Scan for the cell matching the given text and deliver its [X, Y] coordinate at center. 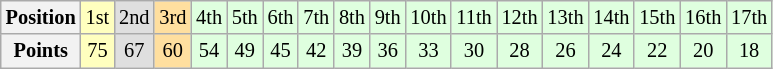
75 [98, 51]
3rd [172, 17]
22 [657, 51]
16th [703, 17]
7th [316, 17]
12th [520, 17]
60 [172, 51]
54 [209, 51]
39 [352, 51]
24 [611, 51]
10th [429, 17]
11th [474, 17]
4th [209, 17]
33 [429, 51]
45 [281, 51]
28 [520, 51]
1st [98, 17]
Position [41, 17]
18 [749, 51]
6th [281, 17]
20 [703, 51]
2nd [134, 17]
36 [388, 51]
42 [316, 51]
26 [566, 51]
49 [245, 51]
8th [352, 17]
13th [566, 17]
17th [749, 17]
67 [134, 51]
5th [245, 17]
15th [657, 17]
Points [41, 51]
30 [474, 51]
9th [388, 17]
14th [611, 17]
